Search for the cell housing the specified text and yield its [X, Y] center coordinate. 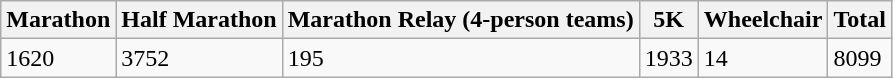
Total [860, 20]
8099 [860, 58]
5K [668, 20]
1620 [58, 58]
Marathon Relay (4-person teams) [460, 20]
3752 [199, 58]
Wheelchair [763, 20]
Half Marathon [199, 20]
1933 [668, 58]
14 [763, 58]
Marathon [58, 20]
195 [460, 58]
